Capture the cell that displays the provided text and extract its [X, Y] central coordinate. 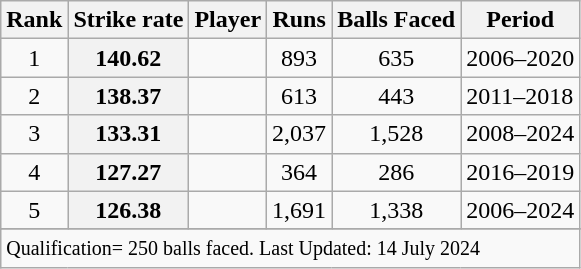
613 [300, 96]
5 [34, 210]
364 [300, 172]
Qualification= 250 balls faced. Last Updated: 14 July 2024 [290, 248]
1,338 [396, 210]
Player [228, 20]
2006–2020 [520, 58]
Rank [34, 20]
127.27 [128, 172]
Balls Faced [396, 20]
Runs [300, 20]
2016–2019 [520, 172]
1,691 [300, 210]
2,037 [300, 134]
Strike rate [128, 20]
Period [520, 20]
2006–2024 [520, 210]
1 [34, 58]
893 [300, 58]
3 [34, 134]
4 [34, 172]
2008–2024 [520, 134]
126.38 [128, 210]
2011–2018 [520, 96]
1,528 [396, 134]
635 [396, 58]
138.37 [128, 96]
443 [396, 96]
2 [34, 96]
286 [396, 172]
133.31 [128, 134]
140.62 [128, 58]
